Extract the [x, y] coordinate from the center of the cell holding the provided text.  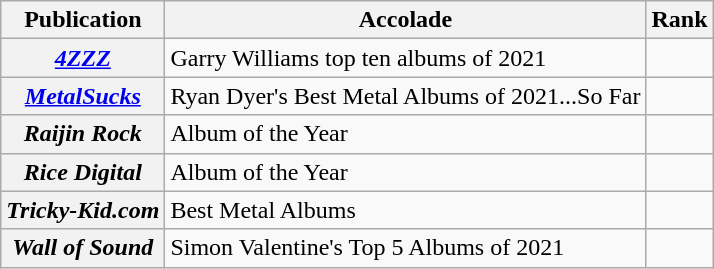
MetalSucks [83, 96]
4ZZZ [83, 58]
Accolade [406, 20]
Tricky-Kid.com [83, 210]
Publication [83, 20]
Ryan Dyer's Best Metal Albums of 2021...So Far [406, 96]
Wall of Sound [83, 248]
Simon Valentine's Top 5 Albums of 2021 [406, 248]
Best Metal Albums [406, 210]
Rank [680, 20]
Rice Digital [83, 172]
Raijin Rock [83, 134]
Garry Williams top ten albums of 2021 [406, 58]
